Pinpoint the cell where the given text exists, returning its (X, Y) midpoint coordinate. 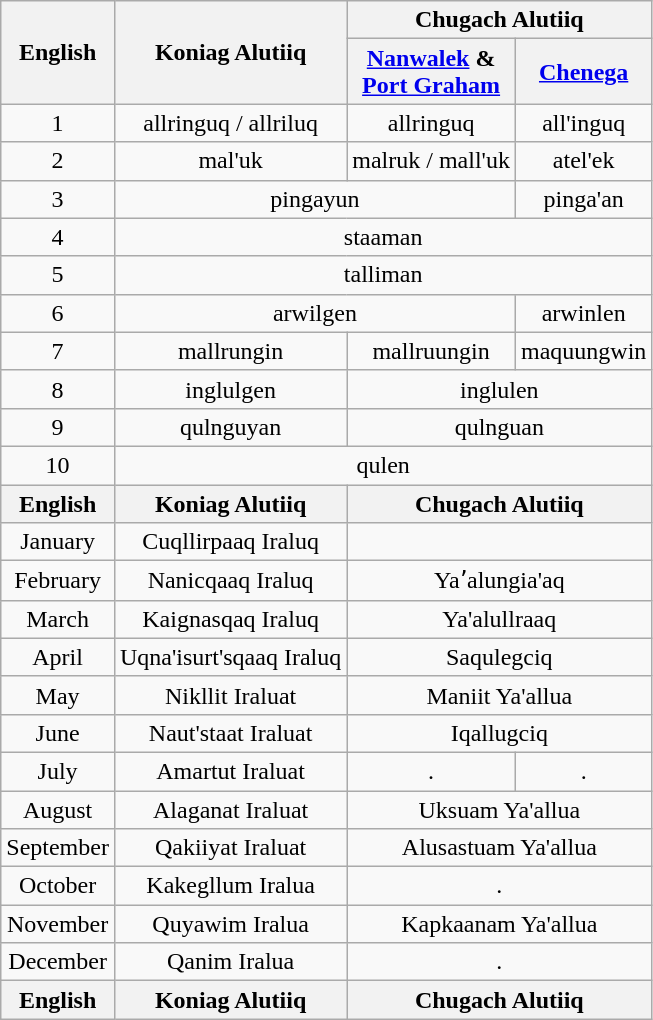
August (58, 809)
4 (58, 237)
mallruungin (432, 351)
November (58, 924)
Yaʼalungia'aq (500, 581)
talliman (382, 275)
qulnguan (500, 427)
10 (58, 465)
5 (58, 275)
arwilgen (314, 313)
arwinlen (583, 313)
Cuqllirpaaq Iraluq (230, 542)
mallrungin (230, 351)
staaman (382, 237)
October (58, 886)
April (58, 657)
inglulgen (230, 389)
Iqallugciq (500, 733)
qulnguyan (230, 427)
Kaignasqaq Iraluq (230, 619)
qulen (382, 465)
pingayun (314, 199)
Maniit Ya'allua (500, 695)
malruk / mall'uk (432, 161)
Alusastuam Ya'allua (500, 848)
Uksuam Ya'allua (500, 809)
Amartut Iraluat (230, 771)
allringuq (432, 123)
6 (58, 313)
Nikllit Iraluat (230, 695)
Qakiiyat Iraluat (230, 848)
Kakegllum Iralua (230, 886)
Kapkaanam Ya'allua (500, 924)
Ya'alullraaq (500, 619)
allringuq / allriluq (230, 123)
Qanim Iralua (230, 962)
mal'uk (230, 161)
July (58, 771)
February (58, 581)
pinga'an (583, 199)
December (58, 962)
2 (58, 161)
7 (58, 351)
Chenega (583, 72)
Quyawim Iralua (230, 924)
Naut'staat Iraluat (230, 733)
1 (58, 123)
Saqulegciq (500, 657)
8 (58, 389)
June (58, 733)
atel'ek (583, 161)
Alaganat Iraluat (230, 809)
maquungwin (583, 351)
3 (58, 199)
May (58, 695)
all'inguq (583, 123)
9 (58, 427)
September (58, 848)
March (58, 619)
Nanicqaaq Iraluq (230, 581)
Uqna'isurt'sqaaq Iraluq (230, 657)
inglulen (500, 389)
Nanwalek &Port Graham (432, 72)
January (58, 542)
